Capture the cell that displays the provided text and extract its (x, y) central coordinate. 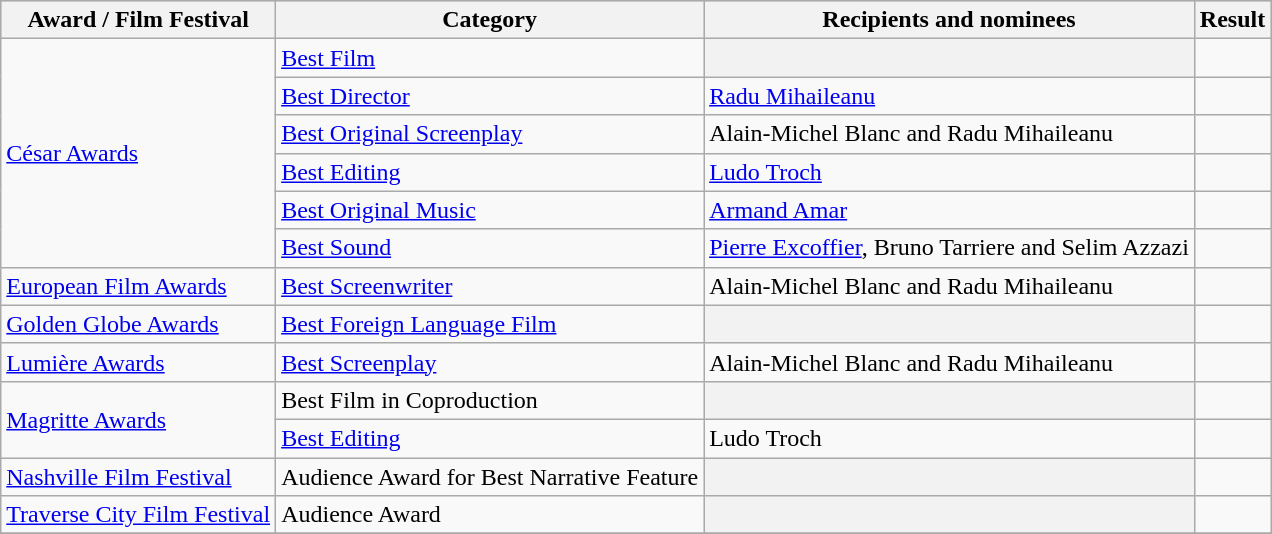
Category (490, 20)
Golden Globe Awards (138, 324)
Best Original Music (490, 210)
Result (1232, 20)
César Awards (138, 153)
Best Original Screenplay (490, 134)
Best Screenplay (490, 362)
Audience Award for Best Narrative Feature (490, 477)
Best Screenwriter (490, 286)
Pierre Excoffier, Bruno Tarriere and Selim Azzazi (950, 248)
Award / Film Festival (138, 20)
Best Foreign Language Film (490, 324)
Recipients and nominees (950, 20)
Best Film in Coproduction (490, 400)
Nashville Film Festival (138, 477)
Best Film (490, 58)
Traverse City Film Festival (138, 515)
Magritte Awards (138, 419)
Best Director (490, 96)
Armand Amar (950, 210)
Audience Award (490, 515)
Lumière Awards (138, 362)
European Film Awards (138, 286)
Radu Mihaileanu (950, 96)
Best Sound (490, 248)
